Identify which cell holds the provided text, then report its (x, y) central coordinate. 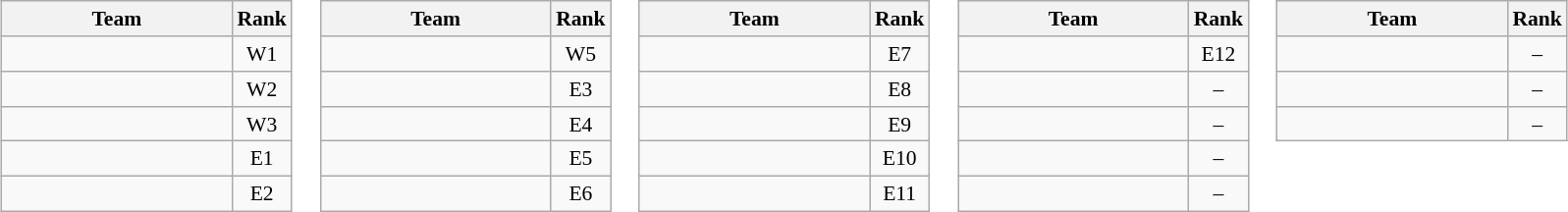
E7 (899, 54)
E3 (581, 89)
E9 (899, 124)
W2 (261, 89)
E8 (899, 89)
E4 (581, 124)
E6 (581, 193)
E5 (581, 159)
E2 (261, 193)
E11 (899, 193)
E1 (261, 159)
W5 (581, 54)
E10 (899, 159)
E12 (1219, 54)
W1 (261, 54)
W3 (261, 124)
